Locate the cell with the specified text and output its [x, y] center coordinate. 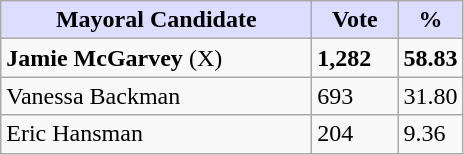
Jamie McGarvey (X) [156, 58]
Vote [355, 20]
9.36 [430, 134]
Mayoral Candidate [156, 20]
1,282 [355, 58]
204 [355, 134]
Vanessa Backman [156, 96]
Eric Hansman [156, 134]
58.83 [430, 58]
693 [355, 96]
% [430, 20]
31.80 [430, 96]
